Locate the cell with the specified text and output its (X, Y) center coordinate. 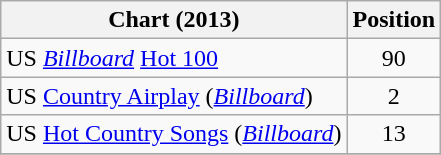
US Country Airplay (Billboard) (174, 96)
2 (394, 96)
US Hot Country Songs (Billboard) (174, 134)
13 (394, 134)
Position (394, 20)
90 (394, 58)
US Billboard Hot 100 (174, 58)
Chart (2013) (174, 20)
